Detect which cell encompasses the target text, then output its [x, y] center coordinate. 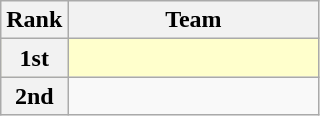
Rank [34, 20]
Team [194, 20]
2nd [34, 96]
1st [34, 58]
